Return (X, Y) of the center of cell containing provided text 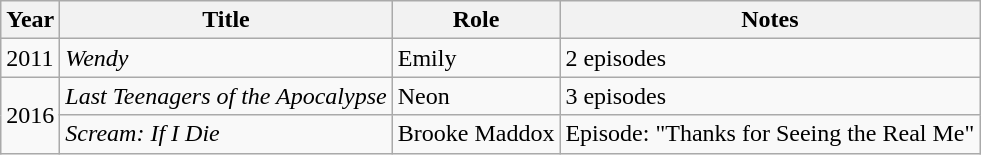
Wendy (226, 58)
2 episodes (770, 58)
2011 (30, 58)
Last Teenagers of the Apocalypse (226, 96)
Year (30, 20)
3 episodes (770, 96)
Role (476, 20)
Neon (476, 96)
Brooke Maddox (476, 134)
Episode: "Thanks for Seeing the Real Me" (770, 134)
Notes (770, 20)
Scream: If I Die (226, 134)
Emily (476, 58)
Title (226, 20)
2016 (30, 115)
